From the cell containing the given text, extract its center point as [X, Y] coordinate. 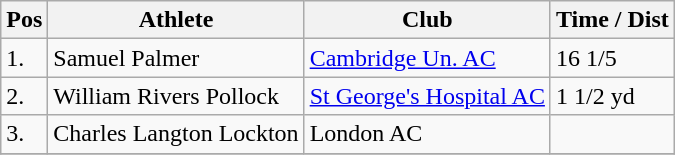
Charles Langton Lockton [176, 134]
Pos [24, 20]
2. [24, 96]
St George's Hospital AC [427, 96]
16 1/5 [612, 58]
3. [24, 134]
Club [427, 20]
1 1/2 yd [612, 96]
1. [24, 58]
Athlete [176, 20]
Samuel Palmer [176, 58]
William Rivers Pollock [176, 96]
Cambridge Un. AC [427, 58]
Time / Dist [612, 20]
London AC [427, 134]
